For the text-containing cell, return its midpoint in (X, Y) coordinate format. 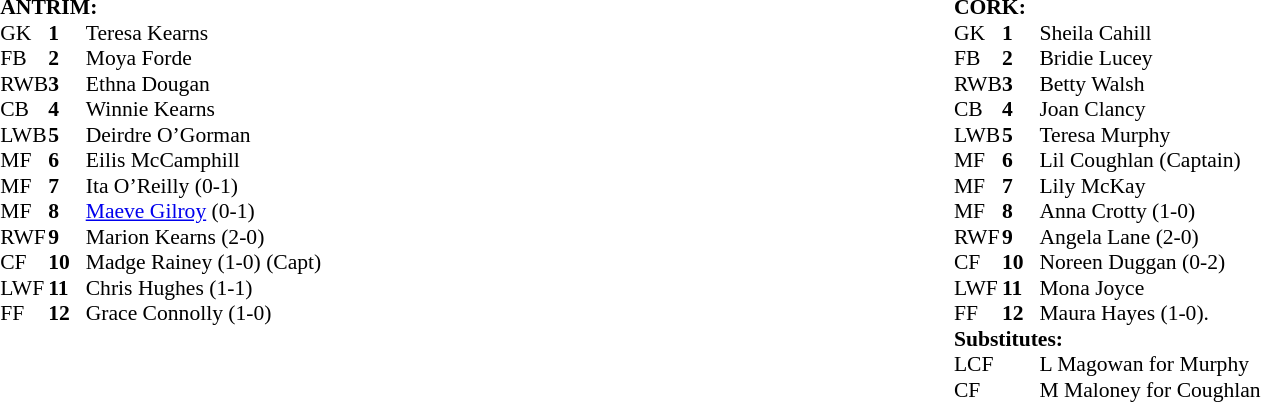
Mona Joyce (1150, 288)
Angela Lane (2-0) (1150, 237)
Marion Kearns (2-0) (204, 237)
Ita O’Reilly (0-1) (204, 186)
Bridie Lucey (1150, 59)
Maeve Gilroy (0-1) (204, 211)
Betty Walsh (1150, 84)
Sheila Cahill (1150, 33)
Madge Rainey (1-0) (Capt) (204, 263)
Substitutes: (1108, 339)
Eilis McCamphill (204, 161)
Ethna Dougan (204, 84)
Anna Crotty (1-0) (1150, 211)
Noreen Duggan (0-2) (1150, 263)
Moya Forde (204, 59)
L Magowan for Murphy (1150, 365)
Chris Hughes (1-1) (204, 288)
Grace Connolly (1-0) (204, 313)
Lil Coughlan (Captain) (1150, 161)
Lily McKay (1150, 186)
Joan Clancy (1150, 109)
Deirdre O’Gorman (204, 135)
Teresa Kearns (204, 33)
LCF (978, 365)
Teresa Murphy (1150, 135)
Winnie Kearns (204, 109)
Maura Hayes (1-0). (1150, 313)
